Scan for the cell matching the given text and deliver its [X, Y] coordinate at center. 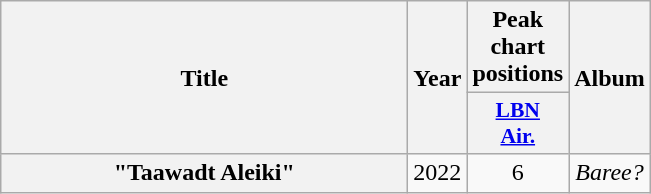
Album [610, 78]
"Taawadt Aleiki" [204, 173]
2022 [438, 173]
LBNAir. [518, 124]
Year [438, 78]
6 [518, 173]
Title [204, 78]
Baree? [610, 173]
Peak chart positions [518, 47]
